Output the [X, Y] coordinate of the center of the cell containing the given text.  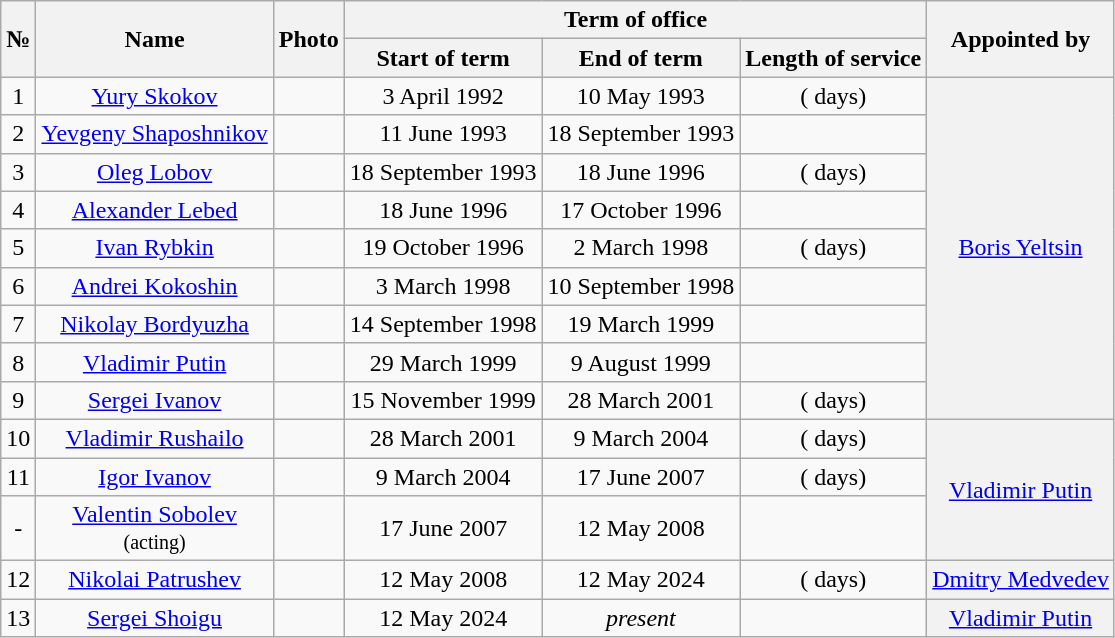
3 April 1992 [443, 96]
12 [18, 580]
17 October 1996 [641, 210]
Andrei Kokoshin [154, 286]
2 March 1998 [641, 248]
Nikolay Bordyuzha [154, 324]
Appointed by [1021, 39]
№ [18, 39]
3 March 1998 [443, 286]
11 [18, 477]
19 March 1999 [641, 324]
19 October 1996 [443, 248]
End of term [641, 58]
Term of office [635, 20]
Igor Ivanov [154, 477]
13 [18, 618]
Valentin Sobolev(acting) [154, 528]
Ivan Rybkin [154, 248]
Start of term [443, 58]
5 [18, 248]
Dmitry Medvedev [1021, 580]
Length of service [834, 58]
4 [18, 210]
3 [18, 172]
Sergei Shoigu [154, 618]
10 September 1998 [641, 286]
- [18, 528]
10 [18, 438]
Oleg Lobov [154, 172]
present [641, 618]
Vladimir Rushailo [154, 438]
Sergei Ivanov [154, 400]
Photo [308, 39]
Nikolai Patrushev [154, 580]
2 [18, 134]
6 [18, 286]
Yevgeny Shaposhnikov [154, 134]
11 June 1993 [443, 134]
1 [18, 96]
Alexander Lebed [154, 210]
9 August 1999 [641, 362]
10 May 1993 [641, 96]
9 [18, 400]
Name [154, 39]
7 [18, 324]
29 March 1999 [443, 362]
Boris Yeltsin [1021, 248]
14 September 1998 [443, 324]
Yury Skokov [154, 96]
15 November 1999 [443, 400]
8 [18, 362]
